Scan for the cell matching the given text and deliver its (X, Y) coordinate at center. 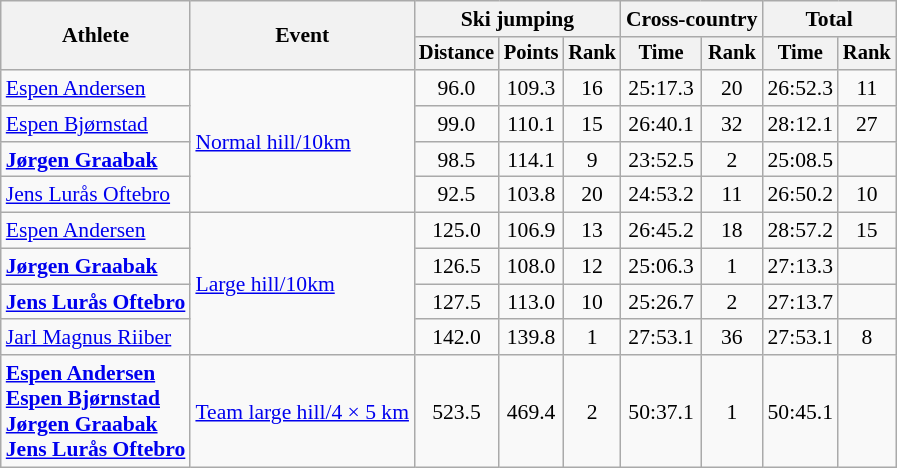
Large hill/10km (302, 284)
26:40.1 (661, 124)
Espen Bjørnstad (96, 124)
Jarl Magnus Riiber (96, 338)
50:37.1 (661, 411)
28:12.1 (800, 124)
99.0 (456, 124)
36 (732, 338)
25:17.3 (661, 88)
523.5 (456, 411)
113.0 (531, 302)
32 (732, 124)
26:45.2 (661, 231)
25:26.7 (661, 302)
110.1 (531, 124)
27:13.3 (800, 267)
Normal hill/10km (302, 141)
Athlete (96, 36)
28:57.2 (800, 231)
13 (592, 231)
96.0 (456, 88)
25:08.5 (800, 160)
Total (830, 19)
106.9 (531, 231)
109.3 (531, 88)
50:45.1 (800, 411)
142.0 (456, 338)
126.5 (456, 267)
27:13.7 (800, 302)
9 (592, 160)
8 (867, 338)
23:52.5 (661, 160)
12 (592, 267)
114.1 (531, 160)
25:06.3 (661, 267)
26:50.2 (800, 195)
103.8 (531, 195)
18 (732, 231)
26:52.3 (800, 88)
16 (592, 88)
127.5 (456, 302)
Espen AndersenEspen BjørnstadJørgen GraabakJens Lurås Oftebro (96, 411)
139.8 (531, 338)
Ski jumping (518, 19)
Event (302, 36)
27 (867, 124)
108.0 (531, 267)
92.5 (456, 195)
98.5 (456, 160)
125.0 (456, 231)
Distance (456, 54)
Team large hill/4 × 5 km (302, 411)
24:53.2 (661, 195)
Points (531, 54)
Cross-country (692, 19)
469.4 (531, 411)
